Output the [X, Y] coordinate of the center of the cell containing the given text.  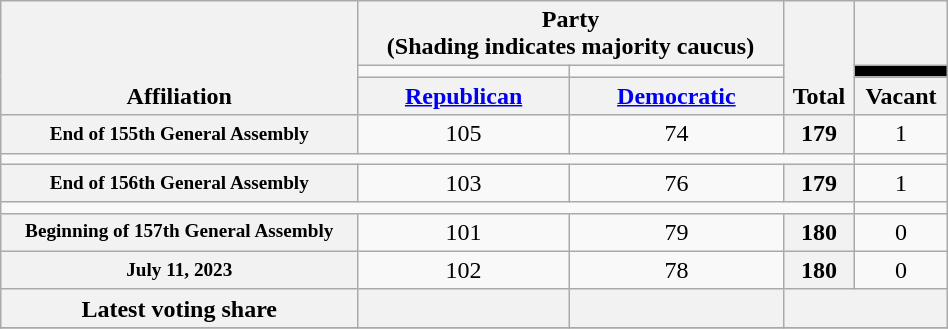
Total [818, 58]
76 [676, 183]
Affiliation [180, 58]
74 [676, 134]
Latest voting share [180, 308]
101 [464, 232]
78 [676, 270]
79 [676, 232]
End of 155th General Assembly [180, 134]
End of 156th General Assembly [180, 183]
Beginning of 157th General Assembly [180, 232]
Republican [464, 96]
July 11, 2023 [180, 270]
103 [464, 183]
105 [464, 134]
102 [464, 270]
Democratic [676, 96]
Vacant [901, 96]
Party (Shading indicates majority caucus) [571, 34]
